Return [x, y] of the center of cell containing provided text 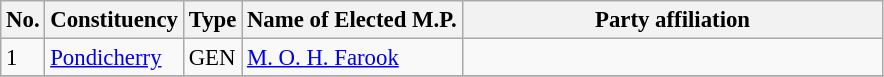
Type [212, 20]
Name of Elected M.P. [352, 20]
GEN [212, 58]
Pondicherry [114, 58]
Constituency [114, 20]
No. [23, 20]
1 [23, 58]
Party affiliation [672, 20]
M. O. H. Farook [352, 58]
